Capture the cell that displays the provided text and extract its [X, Y] central coordinate. 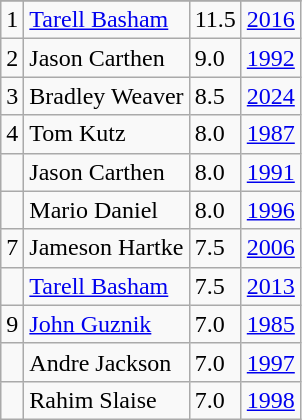
Bradley Weaver [106, 96]
1997 [270, 362]
2 [12, 58]
9.0 [215, 58]
1985 [270, 324]
11.5 [215, 20]
8.5 [215, 96]
Mario Daniel [106, 210]
9 [12, 324]
Tom Kutz [106, 134]
2013 [270, 286]
1991 [270, 172]
3 [12, 96]
1998 [270, 400]
Jameson Hartke [106, 248]
1 [12, 20]
Rahim Slaise [106, 400]
Andre Jackson [106, 362]
7 [12, 248]
2006 [270, 248]
4 [12, 134]
2016 [270, 20]
1996 [270, 210]
1992 [270, 58]
John Guznik [106, 324]
1987 [270, 134]
2024 [270, 96]
